Search for the cell housing the specified text and yield its (x, y) center coordinate. 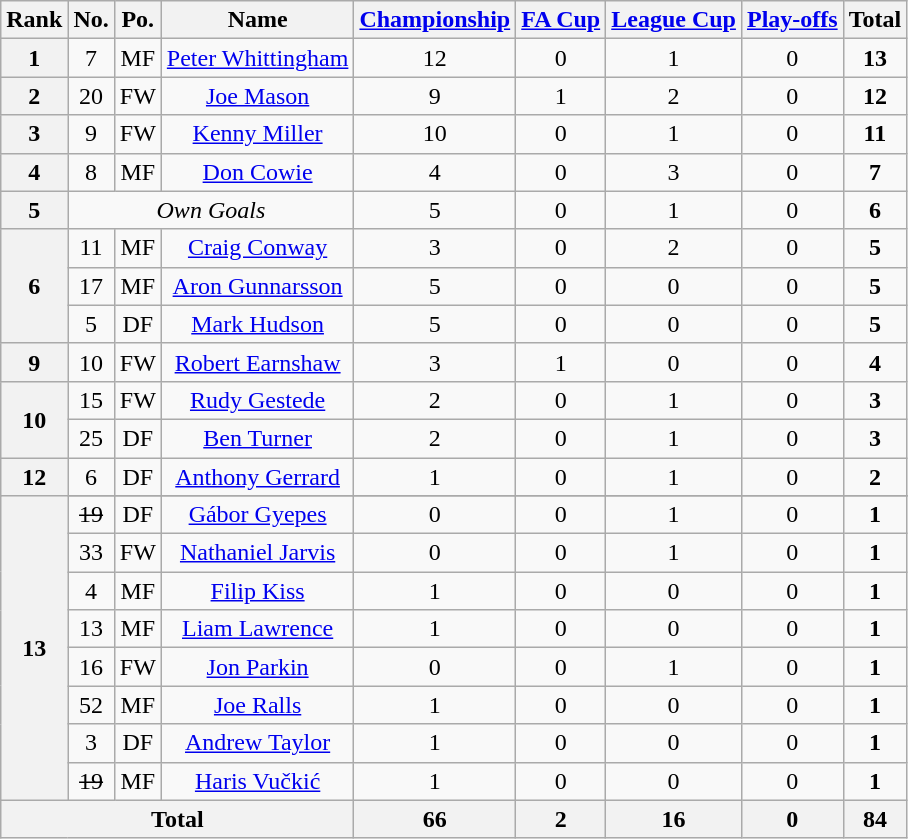
Haris Vučkić (258, 781)
Mark Hudson (258, 324)
No. (91, 20)
20 (91, 96)
Championship (435, 20)
Rudy Gestede (258, 400)
Peter Whittingham (258, 58)
Andrew Taylor (258, 743)
Rank (34, 20)
Ben Turner (258, 438)
Kenny Miller (258, 134)
Aron Gunnarsson (258, 286)
Nathaniel Jarvis (258, 553)
Liam Lawrence (258, 629)
FA Cup (561, 20)
17 (91, 286)
52 (91, 705)
33 (91, 553)
Jon Parkin (258, 667)
84 (875, 819)
Joe Mason (258, 96)
League Cup (674, 20)
Play-offs (792, 20)
Po. (138, 20)
Name (258, 20)
Joe Ralls (258, 705)
8 (91, 172)
Craig Conway (258, 248)
Anthony Gerrard (258, 477)
25 (91, 438)
66 (435, 819)
Filip Kiss (258, 591)
Don Cowie (258, 172)
Gábor Gyepes (258, 515)
Own Goals (211, 210)
Robert Earnshaw (258, 362)
15 (91, 400)
